Pinpoint the cell where the given text exists, returning its (x, y) midpoint coordinate. 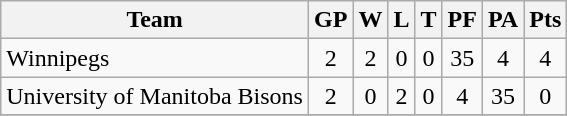
Winnipegs (155, 58)
W (370, 20)
PF (462, 20)
L (402, 20)
Team (155, 20)
University of Manitoba Bisons (155, 96)
T (428, 20)
GP (330, 20)
PA (502, 20)
Pts (546, 20)
